From the cell containing the given text, extract its center point as [X, Y] coordinate. 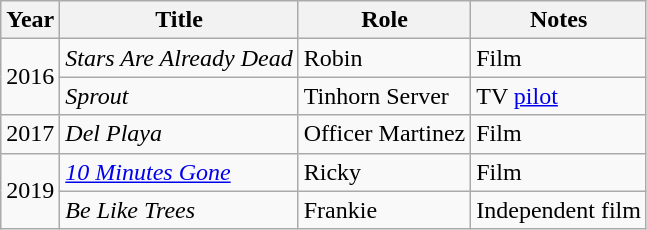
Del Playa [179, 134]
TV pilot [559, 96]
Ricky [384, 172]
Independent film [559, 210]
Year [30, 20]
2017 [30, 134]
Frankie [384, 210]
2016 [30, 77]
Notes [559, 20]
Tinhorn Server [384, 96]
10 Minutes Gone [179, 172]
Officer Martinez [384, 134]
Role [384, 20]
Robin [384, 58]
Stars Are Already Dead [179, 58]
Be Like Trees [179, 210]
2019 [30, 191]
Sprout [179, 96]
Title [179, 20]
